Find where the given text appears and provide that cell's center as [X, Y] coordinate. 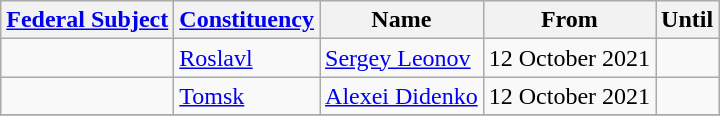
Roslavl [247, 58]
Tomsk [247, 96]
Federal Subject [88, 20]
Until [688, 20]
From [569, 20]
Constituency [247, 20]
Name [402, 20]
Alexei Didenko [402, 96]
Sergey Leonov [402, 58]
